Search for the cell housing the specified text and yield its (x, y) center coordinate. 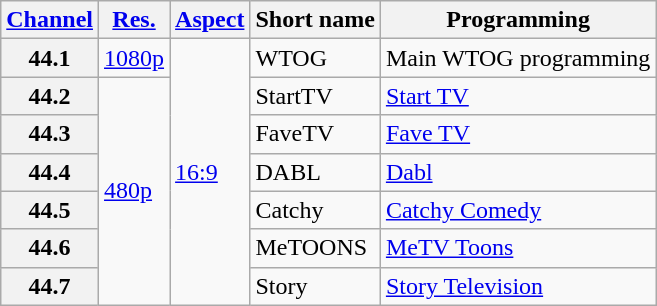
Channel (50, 20)
44.3 (50, 134)
44.6 (50, 248)
Catchy Comedy (518, 210)
WTOG (315, 58)
Main WTOG programming (518, 58)
Programming (518, 20)
16:9 (210, 172)
44.5 (50, 210)
Fave TV (518, 134)
FaveTV (315, 134)
Story Television (518, 286)
Start TV (518, 96)
MeTOONS (315, 248)
MeTV Toons (518, 248)
Dabl (518, 172)
DABL (315, 172)
Catchy (315, 210)
StartTV (315, 96)
Aspect (210, 20)
Res. (134, 20)
Story (315, 286)
480p (134, 191)
1080p (134, 58)
44.4 (50, 172)
44.1 (50, 58)
Short name (315, 20)
44.2 (50, 96)
44.7 (50, 286)
